From the cell containing the given text, extract its center point as (X, Y) coordinate. 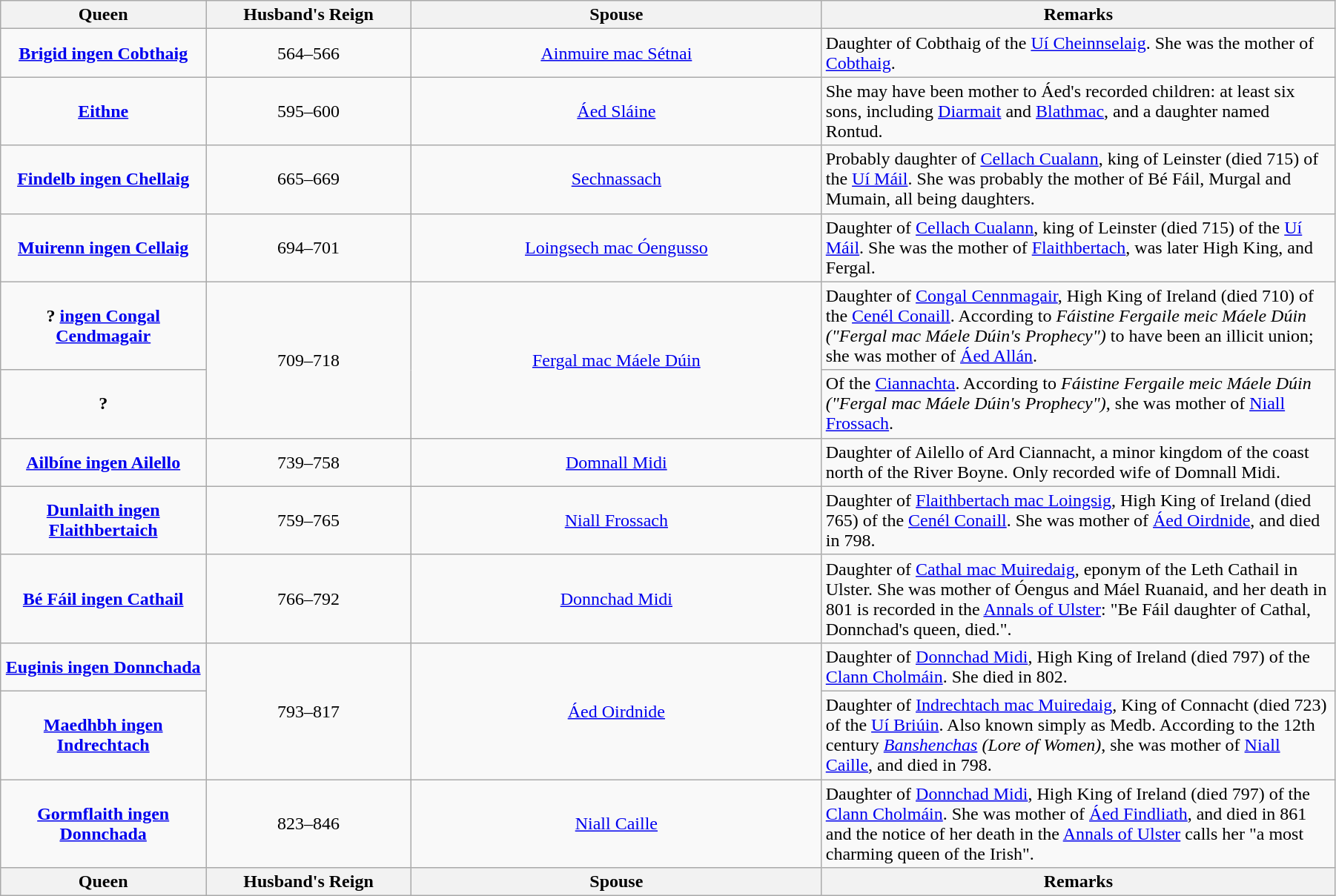
Maedhbh ingen Indrechtach (104, 735)
Daughter of Cellach Cualann, king of Leinster (died 715) of the Uí Máil. She was the mother of Flaithbertach, was later High King, and Fergal. (1078, 248)
Áed Sláine (616, 111)
Loingsech mac Óengusso (616, 248)
Fergal mac Máele Dúin (616, 360)
Daughter of Cobthaig of the Uí Cheinnselaig. She was the mother of Cobthaig. (1078, 53)
Niall Frossach (616, 520)
Ailbíne ingen Ailello (104, 462)
Niall Caille (616, 824)
Ainmuire mac Sétnai (616, 53)
Sechnassach (616, 179)
? (104, 404)
694–701 (308, 248)
Euginis ingen Donnchada (104, 667)
Daughter of Ailello of Ard Ciannacht, a minor kingdom of the coast north of the River Boyne. Only recorded wife of Domnall Midi. (1078, 462)
Domnall Midi (616, 462)
759–765 (308, 520)
Dunlaith ingen Flaithbertaich (104, 520)
823–846 (308, 824)
739–758 (308, 462)
Muirenn ingen Cellaig (104, 248)
Brigid ingen Cobthaig (104, 53)
Of the Ciannachta. According to Fáistine Fergaile meic Máele Dúin ("Fergal mac Máele Dúin's Prophecy"), she was mother of Niall Frossach. (1078, 404)
Daughter of Donnchad Midi, High King of Ireland (died 797) of the Clann Cholmáin. She died in 802. (1078, 667)
Daughter of Flaithbertach mac Loingsig, High King of Ireland (died 765) of the Cenél Conaill. She was mother of Áed Oirdnide, and died in 798. (1078, 520)
Eithne (104, 111)
766–792 (308, 599)
595–600 (308, 111)
793–817 (308, 711)
564–566 (308, 53)
Findelb ingen Chellaig (104, 179)
? ingen Congal Cendmagair (104, 326)
Gormflaith ingen Donnchada (104, 824)
709–718 (308, 360)
665–669 (308, 179)
Áed Oirdnide (616, 711)
Donnchad Midi (616, 599)
Bé Fáil ingen Cathail (104, 599)
She may have been mother to Áed's recorded children: at least six sons, including Diarmait and Blathmac, and a daughter named Rontud. (1078, 111)
